From the cell containing the given text, extract its center point as (X, Y) coordinate. 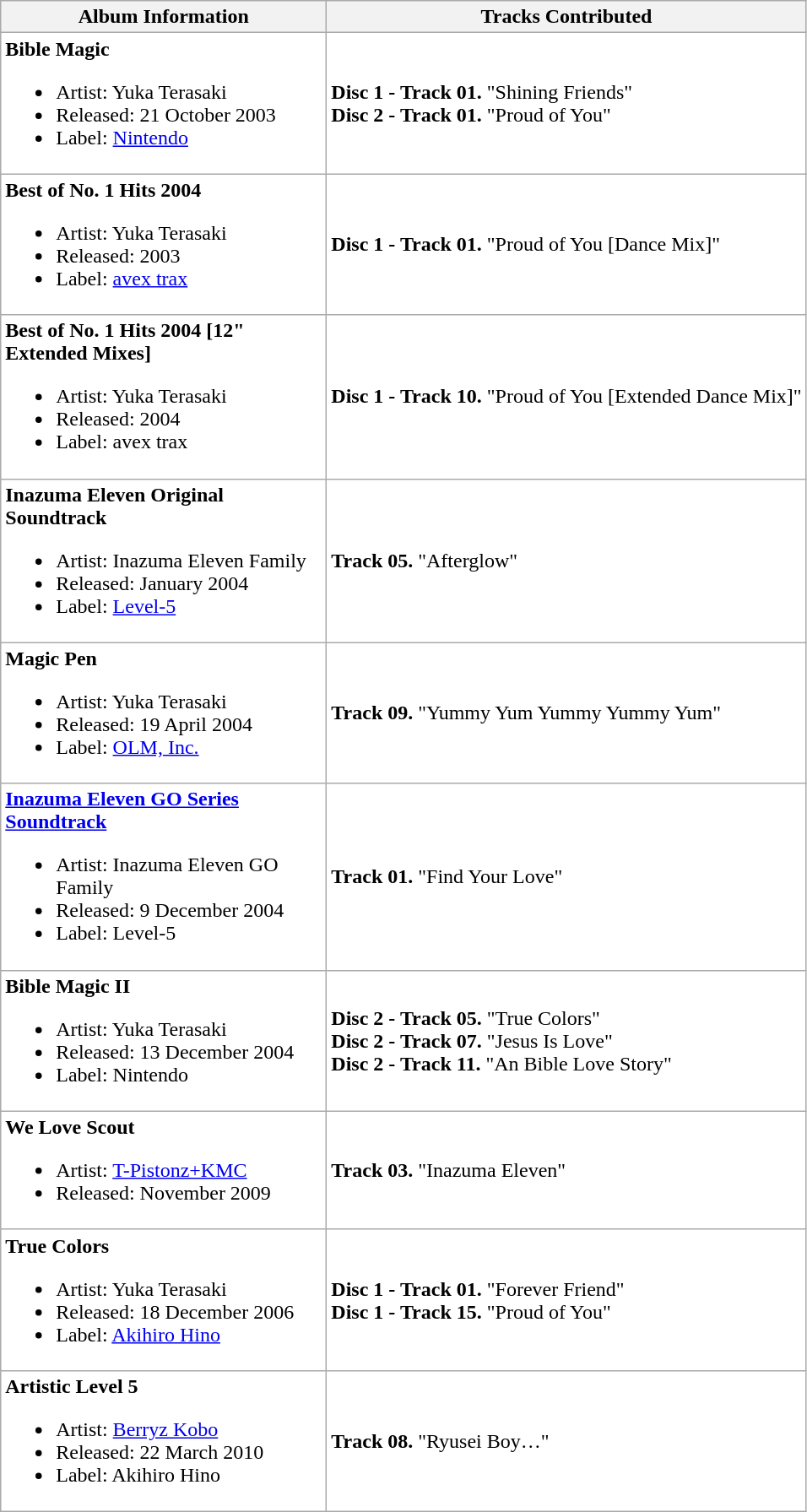
Best of No. 1 Hits 2004Artist: Yuka TerasakiReleased: 2003Label: avex trax (164, 245)
Track 09. "Yummy Yum Yummy Yummy Yum" (566, 713)
Magic PenArtist: Yuka TerasakiReleased: 19 April 2004Label: OLM, Inc. (164, 713)
Tracks Contributed (566, 17)
Disc 1 - Track 01. "Forever Friend"Disc 1 - Track 15. "Proud of You" (566, 1300)
Track 05. "Afterglow" (566, 561)
True ColorsArtist: Yuka TerasakiReleased: 18 December 2006Label: Akihiro Hino (164, 1300)
Disc 2 - Track 05. "True Colors"Disc 2 - Track 07. "Jesus Is Love"Disc 2 - Track 11. "An Bible Love Story" (566, 1040)
We Love ScoutArtist: T-Pistonz+KMCReleased: November 2009 (164, 1170)
Track 01. "Find Your Love" (566, 876)
Track 08. "Ryusei Boy…" (566, 1440)
Inazuma Eleven Original SoundtrackArtist: Inazuma Eleven FamilyReleased: January 2004Label: Level-5 (164, 561)
Track 03. "Inazuma Eleven" (566, 1170)
Bible Magic IIArtist: Yuka TerasakiReleased: 13 December 2004Label: Nintendo (164, 1040)
Inazuma Eleven GO Series SoundtrackArtist: Inazuma Eleven GO FamilyReleased: 9 December 2004Label: Level-5 (164, 876)
Bible MagicArtist: Yuka TerasakiReleased: 21 October 2003Label: Nintendo (164, 103)
Artistic Level 5Artist: Berryz KoboReleased: 22 March 2010Label: Akihiro Hino (164, 1440)
Disc 1 - Track 01. "Shining Friends"Disc 2 - Track 01. "Proud of You" (566, 103)
Best of No. 1 Hits 2004 [12" Extended Mixes]Artist: Yuka TerasakiReleased: 2004Label: avex trax (164, 397)
Disc 1 - Track 01. "Proud of You [Dance Mix]" (566, 245)
Album Information (164, 17)
Disc 1 - Track 10. "Proud of You [Extended Dance Mix]" (566, 397)
